Detect which cell encompasses the target text, then output its (X, Y) center coordinate. 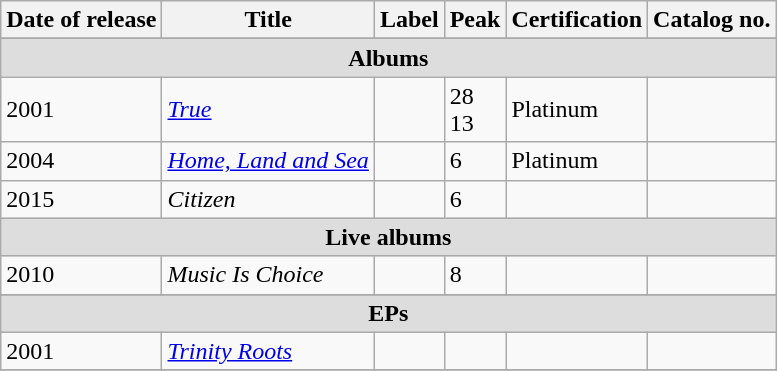
2004 (82, 161)
Home, Land and Sea (268, 161)
Peak (475, 20)
8 (475, 275)
2813 (475, 110)
Catalog no. (712, 20)
True (268, 110)
Music Is Choice (268, 275)
Title (268, 20)
Albums (388, 58)
Certification (577, 20)
EPs (388, 313)
Date of release (82, 20)
2015 (82, 199)
Live albums (388, 237)
2010 (82, 275)
Label (409, 20)
Citizen (268, 199)
Trinity Roots (268, 351)
